Return [x, y] of the center of cell containing provided text 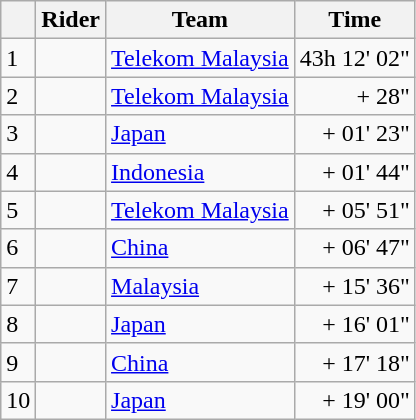
Time [354, 20]
4 [18, 172]
9 [18, 362]
8 [18, 324]
+ 16' 01" [354, 324]
+ 15' 36" [354, 286]
43h 12' 02" [354, 58]
1 [18, 58]
+ 19' 00" [354, 400]
+ 01' 44" [354, 172]
+ 17' 18" [354, 362]
Malaysia [200, 286]
5 [18, 210]
Rider [71, 20]
+ 01' 23" [354, 134]
+ 06' 47" [354, 248]
2 [18, 96]
6 [18, 248]
3 [18, 134]
+ 28" [354, 96]
7 [18, 286]
Team [200, 20]
+ 05' 51" [354, 210]
Indonesia [200, 172]
10 [18, 400]
